For the text-containing cell, return its midpoint in [X, Y] coordinate format. 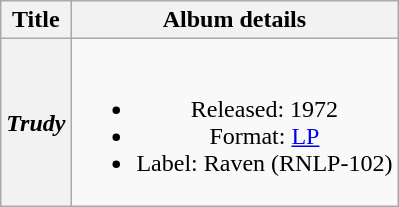
Trudy [36, 122]
Title [36, 20]
Released: 1972Format: LPLabel: Raven (RNLP-102) [234, 122]
Album details [234, 20]
